Capture the cell that displays the provided text and extract its [x, y] central coordinate. 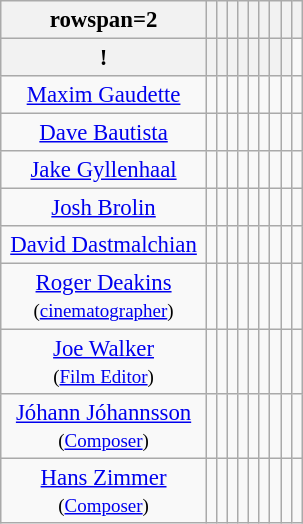
Josh Brolin [104, 208]
! [104, 58]
Jake Gyllenhaal [104, 170]
Jóhann Jóhannsson(Composer) [104, 426]
David Dastmalchian [104, 245]
Joe Walker(Film Editor) [104, 362]
Maxim Gaudette [104, 95]
Hans Zimmer(Composer) [104, 490]
Dave Bautista [104, 133]
rowspan=2 [104, 20]
Roger Deakins(cinematographer) [104, 296]
